Pinpoint the cell where the given text exists, returning its [x, y] midpoint coordinate. 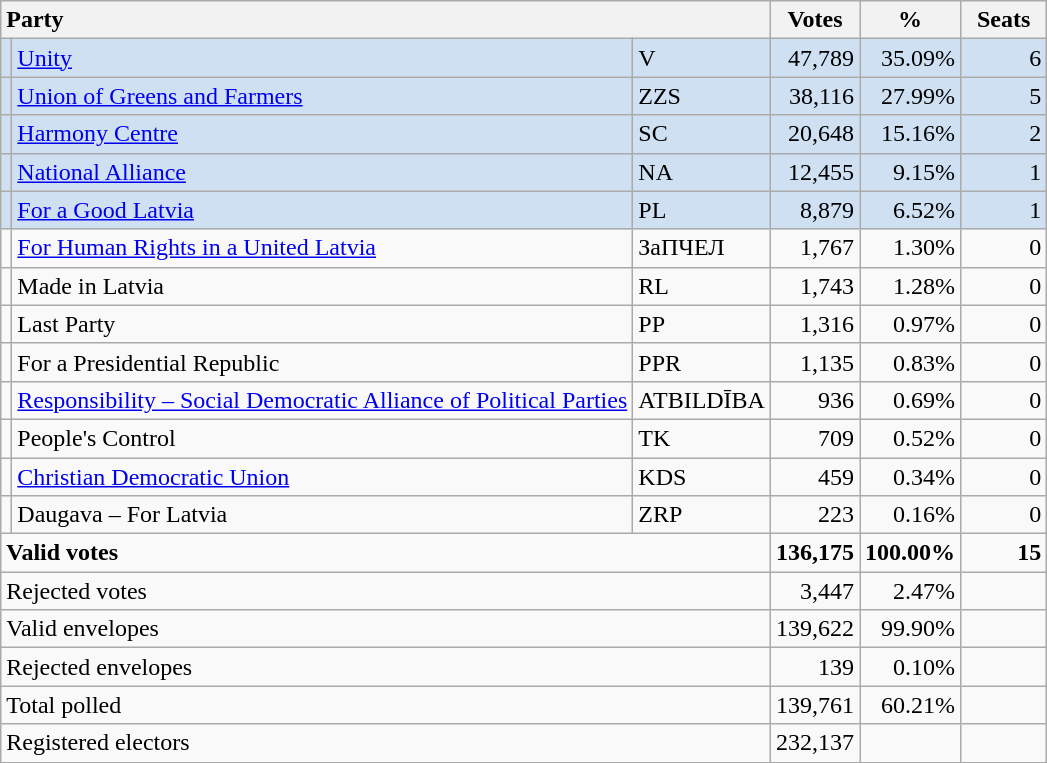
139,761 [814, 705]
936 [814, 400]
459 [814, 477]
1,316 [814, 324]
27.99% [910, 96]
1.30% [910, 248]
47,789 [814, 58]
12,455 [814, 172]
0.97% [910, 324]
6.52% [910, 210]
ЗаПЧЕЛ [702, 248]
0.52% [910, 438]
3,447 [814, 591]
Daugava – For Latvia [322, 515]
Harmony Centre [322, 134]
NA [702, 172]
People's Control [322, 438]
Registered electors [386, 743]
Made in Latvia [322, 286]
PL [702, 210]
% [910, 20]
National Alliance [322, 172]
1,767 [814, 248]
8,879 [814, 210]
Party [386, 20]
0.34% [910, 477]
9.15% [910, 172]
ZRP [702, 515]
Rejected envelopes [386, 667]
38,116 [814, 96]
For a Good Latvia [322, 210]
Responsibility – Social Democratic Alliance of Political Parties [322, 400]
1.28% [910, 286]
KDS [702, 477]
2.47% [910, 591]
709 [814, 438]
5 [1004, 96]
15 [1004, 553]
223 [814, 515]
Union of Greens and Farmers [322, 96]
PP [702, 324]
Last Party [322, 324]
For a Presidential Republic [322, 362]
20,648 [814, 134]
136,175 [814, 553]
1,135 [814, 362]
ATBILDĪBA [702, 400]
Valid votes [386, 553]
Christian Democratic Union [322, 477]
Seats [1004, 20]
ZZS [702, 96]
1,743 [814, 286]
0.83% [910, 362]
Votes [814, 20]
0.10% [910, 667]
139,622 [814, 629]
60.21% [910, 705]
0.16% [910, 515]
35.09% [910, 58]
139 [814, 667]
For Human Rights in a United Latvia [322, 248]
99.90% [910, 629]
PPR [702, 362]
100.00% [910, 553]
Unity [322, 58]
232,137 [814, 743]
0.69% [910, 400]
Rejected votes [386, 591]
Total polled [386, 705]
SC [702, 134]
V [702, 58]
15.16% [910, 134]
6 [1004, 58]
2 [1004, 134]
TK [702, 438]
Valid envelopes [386, 629]
RL [702, 286]
